Identify which cell holds the provided text, then report its [X, Y] central coordinate. 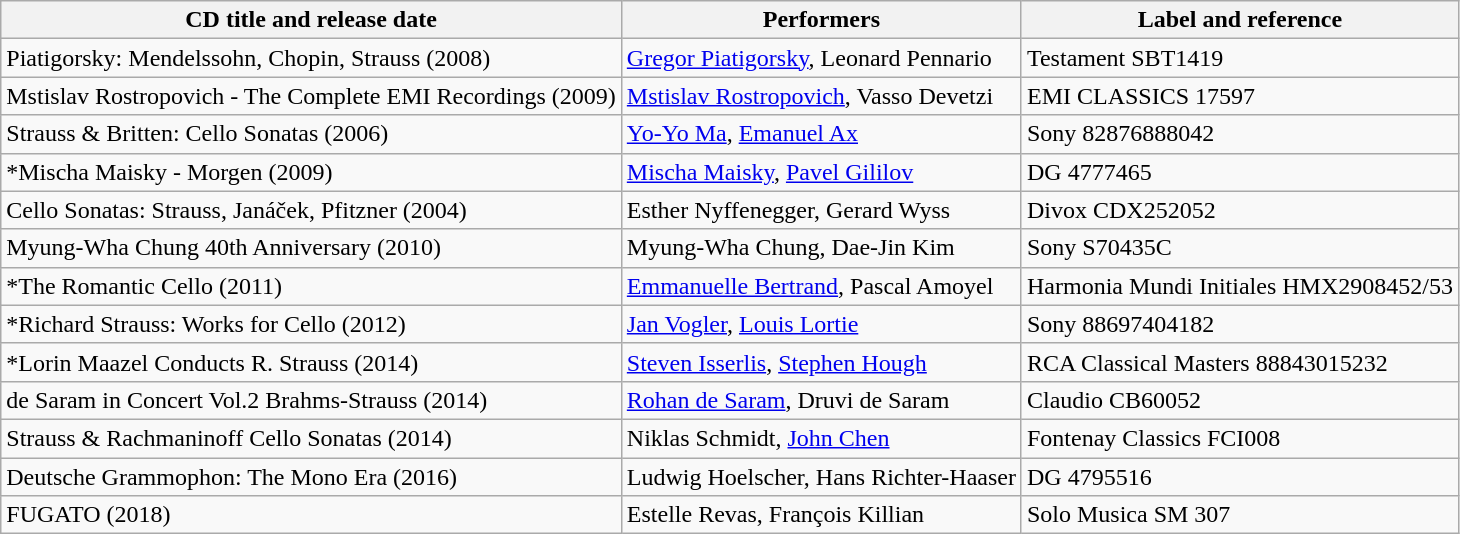
Harmonia Mundi Initiales HMX2908452/53 [1240, 286]
Piatigorsky: Mendelssohn, Chopin, Strauss (2008) [312, 58]
Estelle Revas, François Killian [821, 515]
Yo-Yo Ma, Emanuel Ax [821, 134]
Jan Vogler, Louis Lortie [821, 324]
Strauss & Britten: Cello Sonatas (2006) [312, 134]
Gregor Piatigorsky, Leonard Pennario [821, 58]
Mischa Maisky, Pavel Gililov [821, 172]
*Richard Strauss: Works for Cello (2012) [312, 324]
DG 4777465 [1240, 172]
Performers [821, 20]
Sony S70435C [1240, 248]
Ludwig Hoelscher, Hans Richter-Haaser [821, 477]
Mstislav Rostropovich, Vasso Devetzi [821, 96]
de Saram in Concert Vol.2 Brahms-Strauss (2014) [312, 400]
Solo Musica SM 307 [1240, 515]
Deutsche Grammophon: The Mono Era (2016) [312, 477]
Divox CDX252052 [1240, 210]
Cello Sonatas: Strauss, Janáček, Pfitzner (2004) [312, 210]
*Mischa Maisky - Morgen (2009) [312, 172]
Testament SBT1419 [1240, 58]
Claudio CB60052 [1240, 400]
Niklas Schmidt, John Chen [821, 438]
Esther Nyffenegger, Gerard Wyss [821, 210]
FUGATO (2018) [312, 515]
EMI CLASSICS 17597 [1240, 96]
Sony 88697404182 [1240, 324]
Sony 82876888042 [1240, 134]
Myung-Wha Chung 40th Anniversary (2010) [312, 248]
Myung-Wha Chung, Dae-Jin Kim [821, 248]
CD title and release date [312, 20]
Fontenay Classics FCI008 [1240, 438]
Emmanuelle Bertrand, Pascal Amoyel [821, 286]
Steven Isserlis, Stephen Hough [821, 362]
Label and reference [1240, 20]
RCA Classical Masters 88843015232 [1240, 362]
Mstislav Rostropovich - The Complete EMI Recordings (2009) [312, 96]
*The Romantic Cello (2011) [312, 286]
*Lorin Maazel Conducts R. Strauss (2014) [312, 362]
Strauss & Rachmaninoff Cello Sonatas (2014) [312, 438]
Rohan de Saram, Druvi de Saram [821, 400]
DG 4795516 [1240, 477]
